From the cell containing the given text, extract its center point as [X, Y] coordinate. 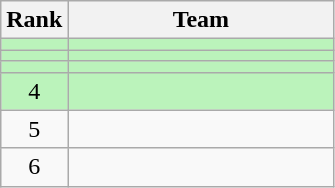
5 [34, 129]
Rank [34, 20]
Team [201, 20]
4 [34, 91]
6 [34, 167]
